Determine the (x, y) coordinate at the center of the cell enclosing the given text.  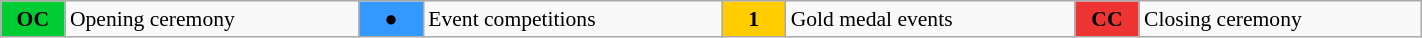
Gold medal events (930, 19)
Opening ceremony (212, 19)
CC (1107, 19)
Event competitions (572, 19)
● (391, 19)
Closing ceremony (1280, 19)
1 (754, 19)
OC (33, 19)
